Search for the cell housing the specified text and yield its (x, y) center coordinate. 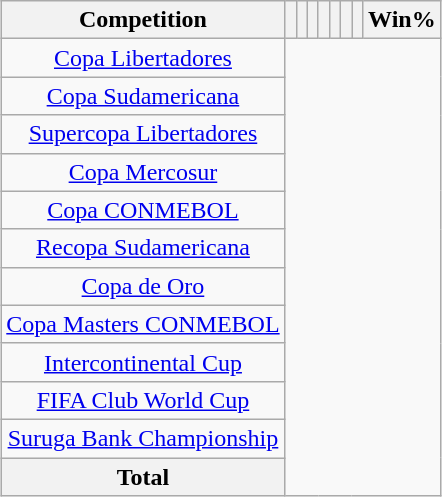
Recopa Sudamericana (143, 248)
Copa de Oro (143, 286)
Total (143, 477)
Copa CONMEBOL (143, 210)
Copa Masters CONMEBOL (143, 324)
Copa Mercosur (143, 172)
Competition (143, 20)
Suruga Bank Championship (143, 438)
Copa Sudamericana (143, 96)
Copa Libertadores (143, 58)
Supercopa Libertadores (143, 134)
Win% (402, 20)
Intercontinental Cup (143, 362)
FIFA Club World Cup (143, 400)
